Determine the [x, y] coordinate at the center of the cell enclosing the given text.  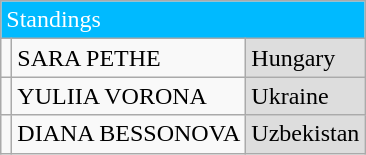
Uzbekistan [306, 134]
SARA PETHE [129, 58]
DIANA BESSONOVA [129, 134]
YULIIA VORONA [129, 96]
Hungary [306, 58]
Standings [183, 20]
Ukraine [306, 96]
